Search for the cell housing the specified text and yield its (X, Y) center coordinate. 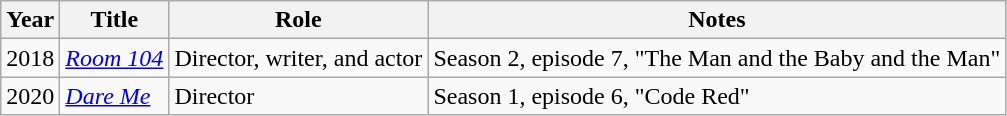
Dare Me (114, 96)
Room 104 (114, 58)
2018 (30, 58)
Season 1, episode 6, "Code Red" (717, 96)
Year (30, 20)
Director (298, 96)
Role (298, 20)
2020 (30, 96)
Notes (717, 20)
Title (114, 20)
Season 2, episode 7, "The Man and the Baby and the Man" (717, 58)
Director, writer, and actor (298, 58)
